Return the (X, Y) coordinate for the center point of the cell that contains the specified text.  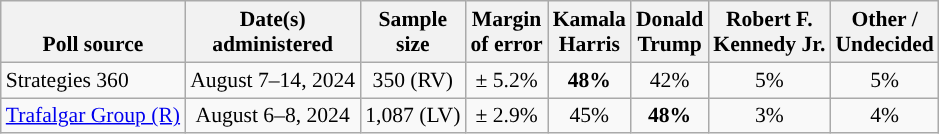
Date(s)administered (272, 32)
3% (769, 116)
Marginof error (506, 32)
Trafalgar Group (R) (93, 116)
± 5.2% (506, 80)
Samplesize (412, 32)
KamalaHarris (590, 32)
DonaldTrump (670, 32)
± 2.9% (506, 116)
Robert F.Kennedy Jr. (769, 32)
4% (884, 116)
Strategies 360 (93, 80)
August 7–14, 2024 (272, 80)
1,087 (LV) (412, 116)
August 6–8, 2024 (272, 116)
42% (670, 80)
Poll source (93, 32)
Other /Undecided (884, 32)
350 (RV) (412, 80)
45% (590, 116)
